Output the [x, y] coordinate of the center of the cell containing the given text.  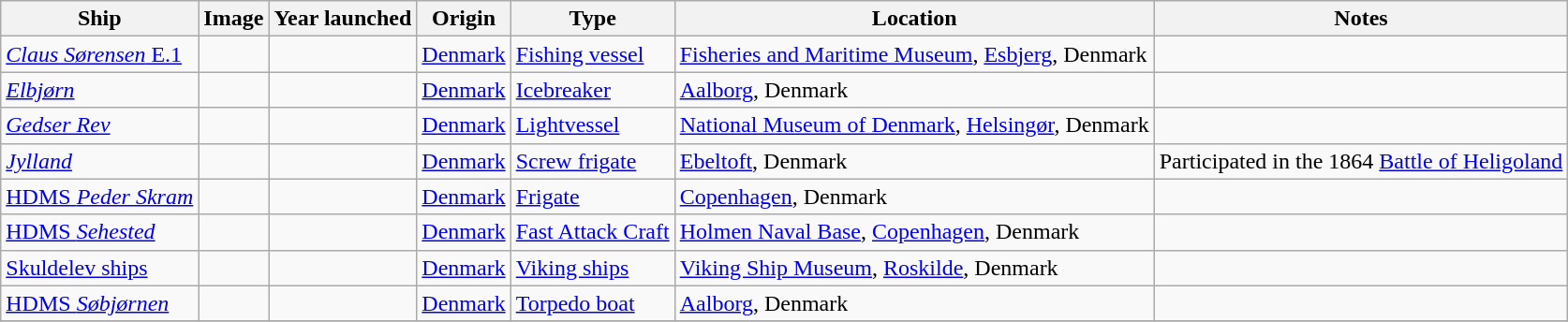
Skuldelev ships [99, 268]
Ship [99, 19]
Origin [464, 19]
HDMS Peder Skram [99, 197]
Type [592, 19]
Viking ships [592, 268]
Fishing vessel [592, 54]
Copenhagen, Denmark [914, 197]
Gedser Rev [99, 125]
Viking Ship Museum, Roskilde, Denmark [914, 268]
Notes [1361, 19]
National Museum of Denmark, Helsingør, Denmark [914, 125]
HDMS Sehested [99, 232]
Icebreaker [592, 90]
Ebeltoft, Denmark [914, 161]
Elbjørn [99, 90]
Participated in the 1864 Battle of Heligoland [1361, 161]
Image [234, 19]
Fast Attack Craft [592, 232]
Torpedo boat [592, 303]
Lightvessel [592, 125]
Fisheries and Maritime Museum, Esbjerg, Denmark [914, 54]
Jylland [99, 161]
Frigate [592, 197]
Holmen Naval Base, Copenhagen, Denmark [914, 232]
Claus Sørensen E.1 [99, 54]
Location [914, 19]
Year launched [343, 19]
Screw frigate [592, 161]
HDMS Søbjørnen [99, 303]
